Capture the cell that displays the provided text and extract its [X, Y] central coordinate. 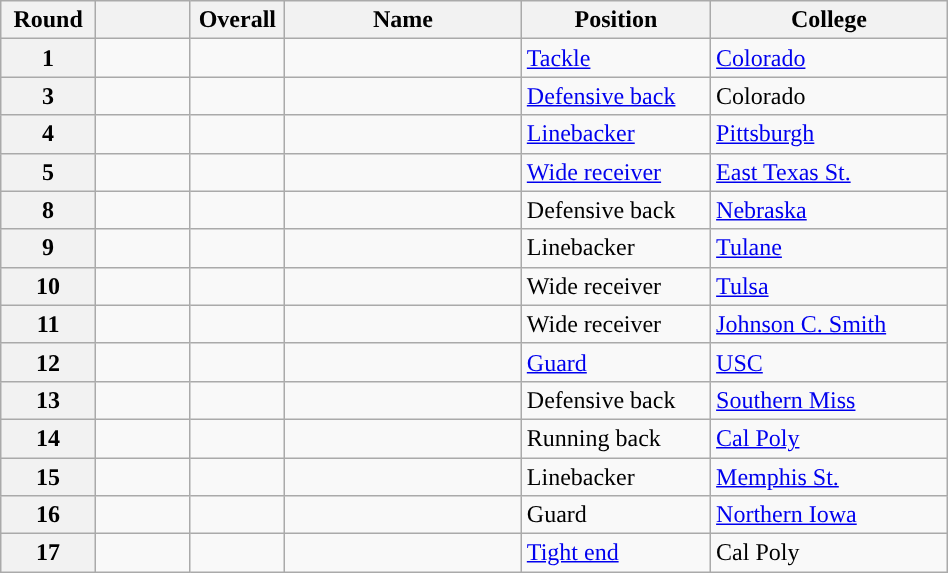
College [830, 20]
Southern Miss [830, 400]
9 [48, 248]
12 [48, 362]
3 [48, 96]
17 [48, 553]
13 [48, 400]
Round [48, 20]
Memphis St. [830, 477]
14 [48, 438]
15 [48, 477]
Nebraska [830, 210]
Running back [616, 438]
Tulane [830, 248]
Johnson C. Smith [830, 324]
Position [616, 20]
10 [48, 286]
8 [48, 210]
Tackle [616, 58]
USC [830, 362]
Name [404, 20]
5 [48, 172]
16 [48, 515]
Northern Iowa [830, 515]
Tight end [616, 553]
1 [48, 58]
Tulsa [830, 286]
East Texas St. [830, 172]
Pittsburgh [830, 134]
11 [48, 324]
Overall [238, 20]
4 [48, 134]
